Capture the cell that displays the provided text and extract its [x, y] central coordinate. 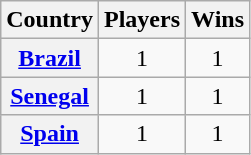
Spain [50, 134]
Players [142, 20]
Wins [218, 20]
Senegal [50, 96]
Brazil [50, 58]
Country [50, 20]
